Determine the (x, y) coordinate at the center of the cell enclosing the given text.  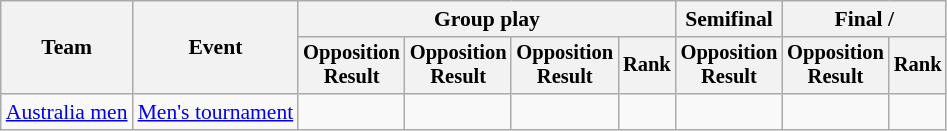
Event (216, 48)
Semifinal (730, 19)
Australia men (67, 112)
Team (67, 48)
Men's tournament (216, 112)
Final / (864, 19)
Group play (486, 19)
